For the text-containing cell, return its midpoint in [x, y] coordinate format. 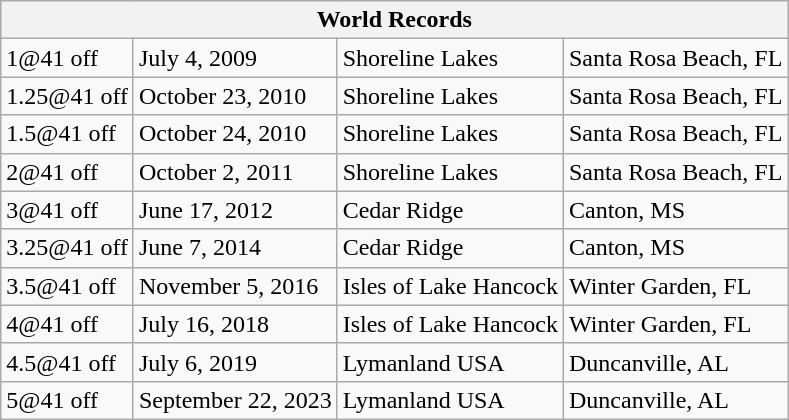
1.25@41 off [68, 96]
3@41 off [68, 210]
October 23, 2010 [235, 96]
World Records [394, 20]
November 5, 2016 [235, 286]
1.5@41 off [68, 134]
July 6, 2019 [235, 362]
October 2, 2011 [235, 172]
June 7, 2014 [235, 248]
4.5@41 off [68, 362]
4@41 off [68, 324]
2@41 off [68, 172]
5@41 off [68, 400]
September 22, 2023 [235, 400]
1@41 off [68, 58]
July 16, 2018 [235, 324]
3.5@41 off [68, 286]
July 4, 2009 [235, 58]
October 24, 2010 [235, 134]
June 17, 2012 [235, 210]
3.25@41 off [68, 248]
